Detect which cell encompasses the target text, then output its (x, y) center coordinate. 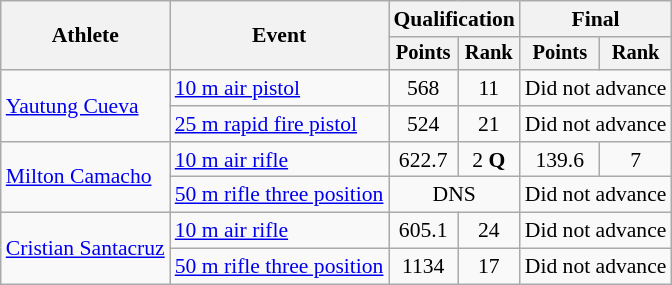
Qualification (454, 19)
568 (422, 88)
21 (489, 124)
524 (422, 124)
Athlete (86, 36)
139.6 (560, 160)
Milton Camacho (86, 178)
2 Q (489, 160)
Final (596, 19)
622.7 (422, 160)
24 (489, 231)
Yautung Cueva (86, 106)
Cristian Santacruz (86, 248)
17 (489, 267)
10 m air pistol (280, 88)
11 (489, 88)
Event (280, 36)
1134 (422, 267)
DNS (454, 195)
605.1 (422, 231)
25 m rapid fire pistol (280, 124)
7 (636, 160)
